Return the [x, y] coordinate for the center point of the cell that contains the specified text.  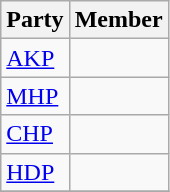
MHP [35, 96]
CHP [35, 134]
Party [35, 20]
AKP [35, 58]
HDP [35, 172]
Member [118, 20]
